Output the [X, Y] coordinate of the center of the cell containing the given text.  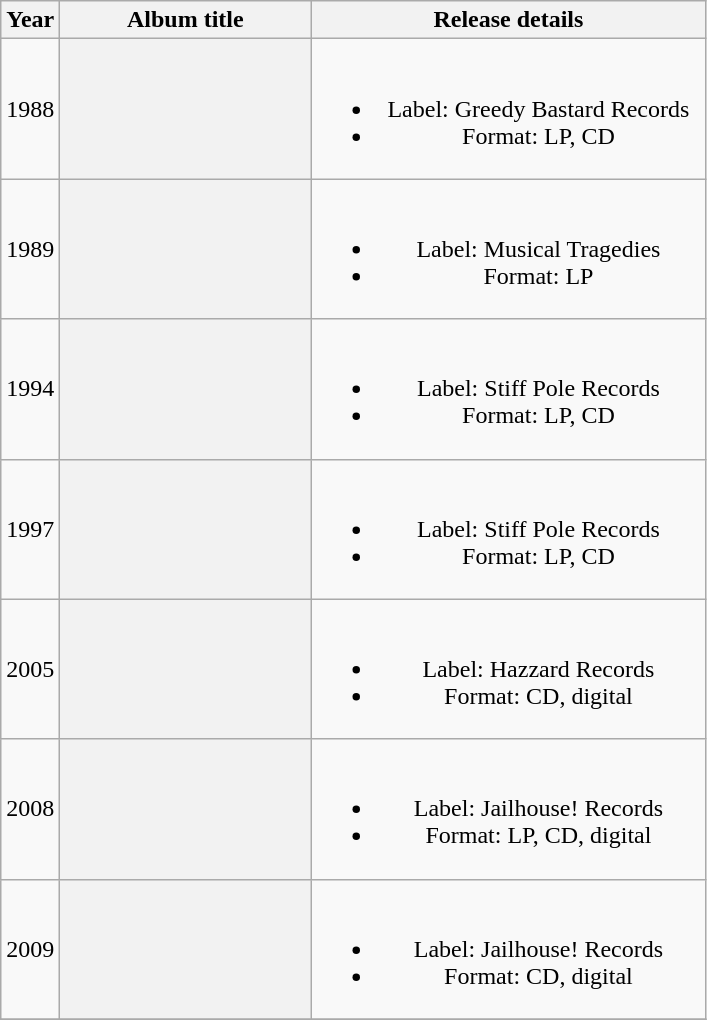
Release details [508, 20]
1994 [30, 389]
Year [30, 20]
2005 [30, 669]
Label: Hazzard RecordsFormat: CD, digital [508, 669]
Label: Musical TragediesFormat: LP [508, 249]
Label: Jailhouse! RecordsFormat: LP, CD, digital [508, 809]
1988 [30, 109]
2008 [30, 809]
1997 [30, 529]
2009 [30, 949]
Label: Greedy Bastard RecordsFormat: LP, CD [508, 109]
Album title [186, 20]
1989 [30, 249]
Label: Jailhouse! RecordsFormat: CD, digital [508, 949]
